Provide the (X, Y) coordinate of the cell's center where the given text is located.  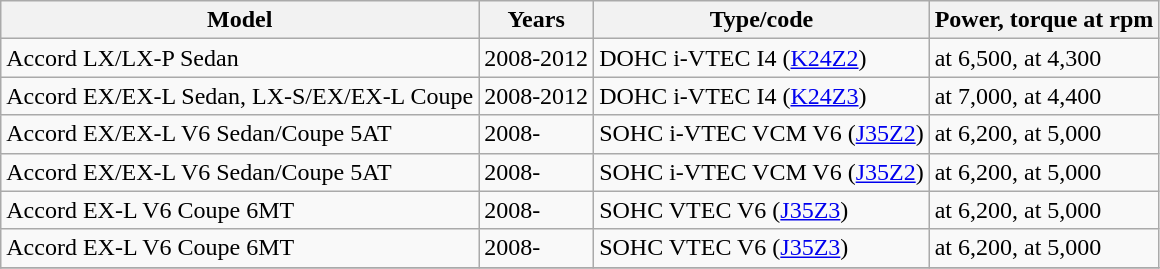
Model (240, 20)
at 6,500, at 4,300 (1044, 58)
Accord LX/LX-P Sedan (240, 58)
DOHC i-VTEC I4 (K24Z2) (762, 58)
DOHC i-VTEC I4 (K24Z3) (762, 96)
Type/code (762, 20)
Power, torque at rpm (1044, 20)
Years (536, 20)
Accord EX/EX-L Sedan, LX-S/EX/EX-L Coupe (240, 96)
at 7,000, at 4,400 (1044, 96)
